Locate the cell with the specified text and output its [X, Y] center coordinate. 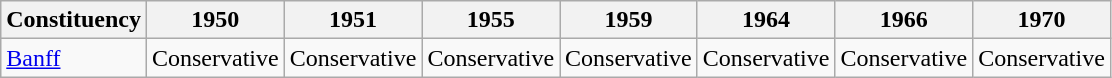
1950 [215, 20]
1966 [904, 20]
1951 [353, 20]
Constituency [74, 20]
Banff [74, 58]
1970 [1042, 20]
1955 [491, 20]
1964 [766, 20]
1959 [629, 20]
